Provide the (X, Y) coordinate of the cell's center where the given text is located.  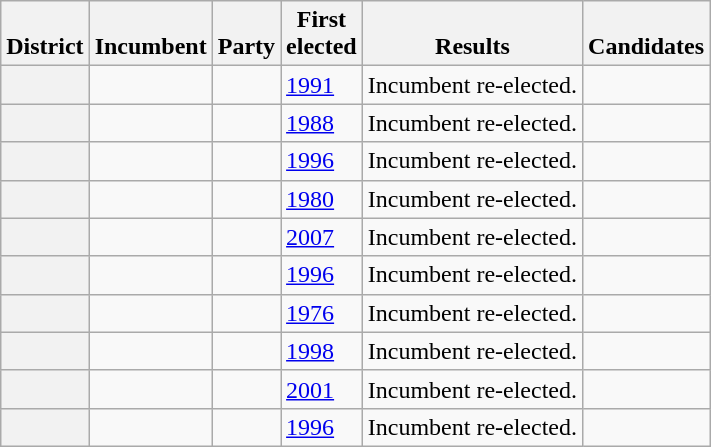
1998 (322, 351)
Incumbent (150, 34)
1980 (322, 199)
1991 (322, 85)
1976 (322, 313)
Candidates (646, 34)
Party (246, 34)
Firstelected (322, 34)
District (45, 34)
2001 (322, 389)
2007 (322, 237)
Results (472, 34)
1988 (322, 123)
